For the text-containing cell, return its midpoint in [X, Y] coordinate format. 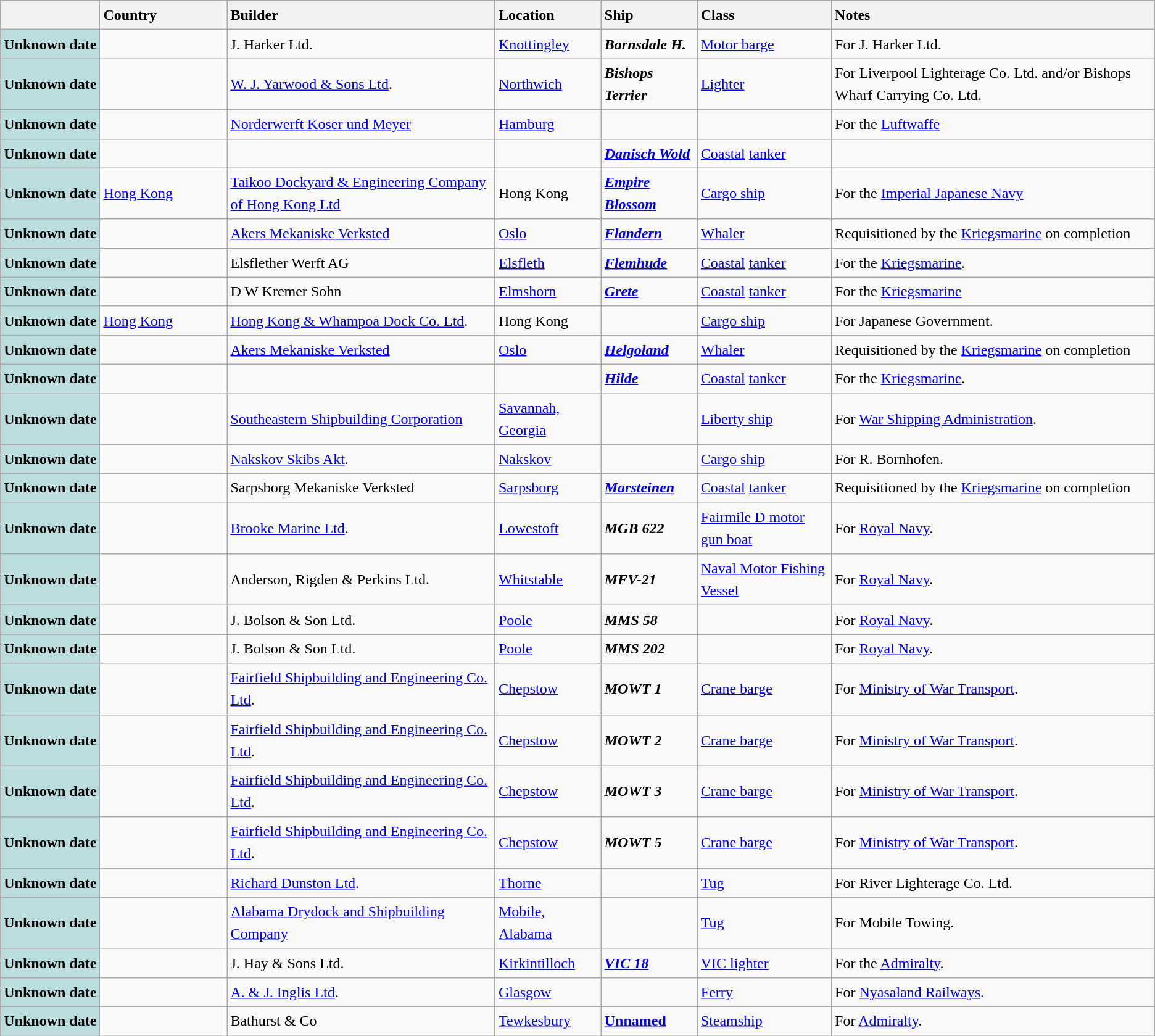
For River Lighterage Co. Ltd. [993, 882]
Empire Blossom [649, 194]
For the Kriegsmarine [993, 291]
Nakskov [548, 459]
Naval Motor Fishing Vessel [764, 580]
MMS 202 [649, 649]
Bishops Terrier [649, 84]
Knottingley [548, 44]
Southeastern Shipbuilding Corporation [362, 420]
MMS 58 [649, 620]
Grete [649, 291]
Norderwerft Koser und Meyer [362, 125]
Barnsdale H. [649, 44]
Tewkesbury [548, 1021]
J. Harker Ltd. [362, 44]
VIC lighter [764, 963]
Mobile, Alabama [548, 923]
Steamship [764, 1021]
MGB 622 [649, 528]
Glasgow [548, 992]
Hong Kong & Whampoa Dock Co. Ltd. [362, 321]
For the Admiralty. [993, 963]
Brooke Marine Ltd. [362, 528]
Elmshorn [548, 291]
Fairmile D motor gun boat [764, 528]
Notes [993, 15]
J. Hay & Sons Ltd. [362, 963]
MOWT 5 [649, 843]
Danisch Wold [649, 153]
Sarpsborg Mekaniske Verksted [362, 489]
Class [764, 15]
Ferry [764, 992]
Hilde [649, 379]
Savannah, Georgia [548, 420]
MOWT 1 [649, 689]
Whitstable [548, 580]
For Mobile Towing. [993, 923]
Flemhude [649, 263]
Taikoo Dockyard & Engineering Company of Hong Kong Ltd [362, 194]
Ship [649, 15]
Motor barge [764, 44]
Kirkintilloch [548, 963]
For J. Harker Ltd. [993, 44]
For Admiralty. [993, 1021]
Bathurst & Co [362, 1021]
Location [548, 15]
A. & J. Inglis Ltd. [362, 992]
MOWT 2 [649, 740]
Marsteinen [649, 489]
For Nyasaland Railways. [993, 992]
Flandern [649, 233]
Elsfleth [548, 263]
MFV-21 [649, 580]
Lowestoft [548, 528]
Elsflether Werft AG [362, 263]
For R. Bornhofen. [993, 459]
VIC 18 [649, 963]
Hamburg [548, 125]
For the Luftwaffe [993, 125]
Northwich [548, 84]
Richard Dunston Ltd. [362, 882]
Country [164, 15]
Unnamed [649, 1021]
For Japanese Government. [993, 321]
Builder [362, 15]
Lighter [764, 84]
For the Imperial Japanese Navy [993, 194]
Alabama Drydock and Shipbuilding Company [362, 923]
D W Kremer Sohn [362, 291]
For Liverpool Lighterage Co. Ltd. and/or Bishops Wharf Carrying Co. Ltd. [993, 84]
Helgoland [649, 349]
W. J. Yarwood & Sons Ltd. [362, 84]
Nakskov Skibs Akt. [362, 459]
For War Shipping Administration. [993, 420]
MOWT 3 [649, 791]
Liberty ship [764, 420]
Thorne [548, 882]
Sarpsborg [548, 489]
Anderson, Rigden & Perkins Ltd. [362, 580]
